Detect which cell encompasses the target text, then output its [x, y] center coordinate. 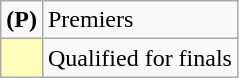
Qualified for finals [140, 58]
(P) [22, 20]
Premiers [140, 20]
